Provide the (x, y) coordinate of the cell's center where the given text is located.  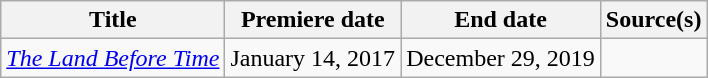
January 14, 2017 (313, 58)
Premiere date (313, 20)
Title (113, 20)
Source(s) (654, 20)
The Land Before Time (113, 58)
December 29, 2019 (501, 58)
End date (501, 20)
